Return the (x, y) coordinate for the center point of the cell that contains the specified text.  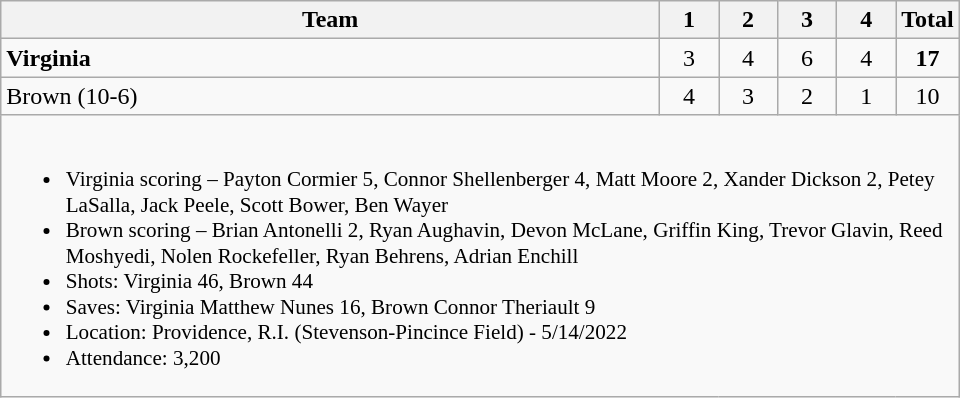
Virginia (330, 58)
Brown (10-6) (330, 96)
Total (928, 20)
Team (330, 20)
17 (928, 58)
10 (928, 96)
6 (808, 58)
